Pinpoint the cell where the given text exists, returning its (X, Y) midpoint coordinate. 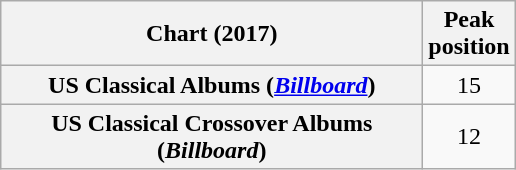
15 (469, 85)
Chart (2017) (212, 34)
US Classical Albums (Billboard) (212, 85)
US Classical Crossover Albums (Billboard) (212, 136)
Peakposition (469, 34)
12 (469, 136)
